Extract the (x, y) coordinate from the center of the cell holding the provided text.  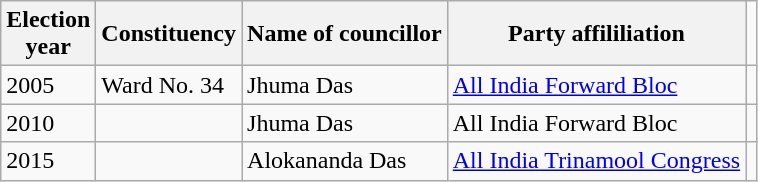
2010 (48, 123)
All India Trinamool Congress (596, 161)
Ward No. 34 (169, 85)
Name of councillor (345, 34)
Constituency (169, 34)
Party affililiation (596, 34)
Alokananda Das (345, 161)
2015 (48, 161)
2005 (48, 85)
Election year (48, 34)
